Return (X, Y) of the center of cell containing provided text 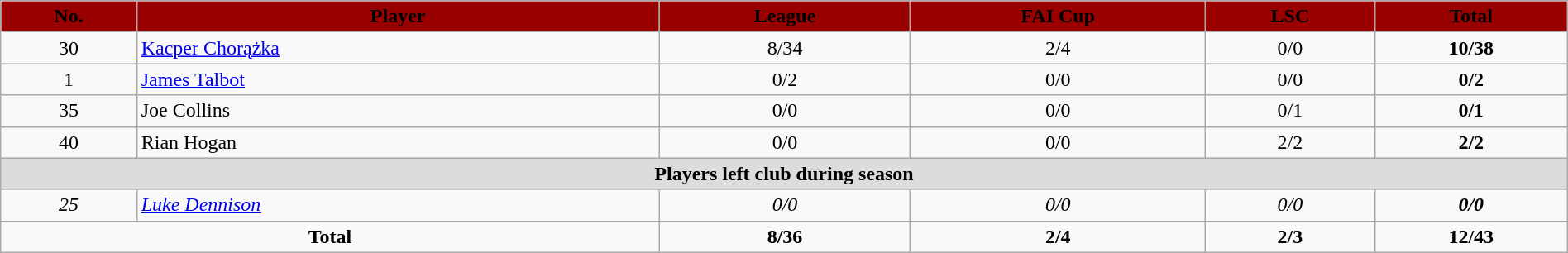
40 (69, 142)
30 (69, 48)
James Talbot (398, 79)
No. (69, 17)
35 (69, 111)
2/3 (1290, 236)
League (785, 17)
Joe Collins (398, 111)
8/36 (785, 236)
1 (69, 79)
Players left club during season (784, 174)
10/38 (1470, 48)
Luke Dennison (398, 205)
8/34 (785, 48)
FAI Cup (1059, 17)
Player (398, 17)
Kacper Chorążka (398, 48)
12/43 (1470, 236)
Rian Hogan (398, 142)
25 (69, 205)
LSC (1290, 17)
